Determine the [X, Y] coordinate at the center of the cell enclosing the given text.  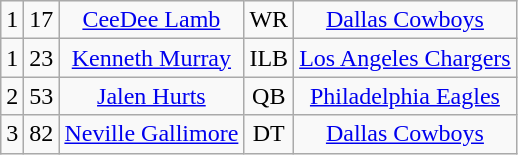
QB [269, 96]
Los Angeles Chargers [406, 58]
Kenneth Murray [152, 58]
53 [42, 96]
WR [269, 20]
2 [12, 96]
82 [42, 134]
17 [42, 20]
3 [12, 134]
DT [269, 134]
Jalen Hurts [152, 96]
ILB [269, 58]
23 [42, 58]
Neville Gallimore [152, 134]
CeeDee Lamb [152, 20]
Philadelphia Eagles [406, 96]
